Provide the (x, y) coordinate of the cell's center where the given text is located.  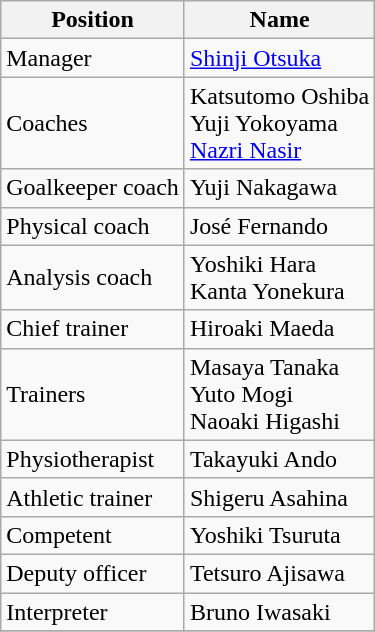
Masaya Tanaka Yuto Mogi Naoaki Higashi (279, 394)
Coaches (93, 123)
Trainers (93, 394)
Athletic trainer (93, 497)
Interpreter (93, 611)
Bruno Iwasaki (279, 611)
Chief trainer (93, 329)
Shigeru Asahina (279, 497)
Physiotherapist (93, 459)
Name (279, 20)
Analysis coach (93, 278)
Tetsuro Ajisawa (279, 573)
Physical coach (93, 226)
Yoshiki Tsuruta (279, 535)
Hiroaki Maeda (279, 329)
Shinji Otsuka (279, 58)
Position (93, 20)
Yuji Nakagawa (279, 188)
Yoshiki Hara Kanta Yonekura (279, 278)
José Fernando (279, 226)
Katsutomo Oshiba Yuji Yokoyama Nazri Nasir (279, 123)
Deputy officer (93, 573)
Competent (93, 535)
Manager (93, 58)
Goalkeeper coach (93, 188)
Takayuki Ando (279, 459)
